Pinpoint the cell where the given text exists, returning its [X, Y] midpoint coordinate. 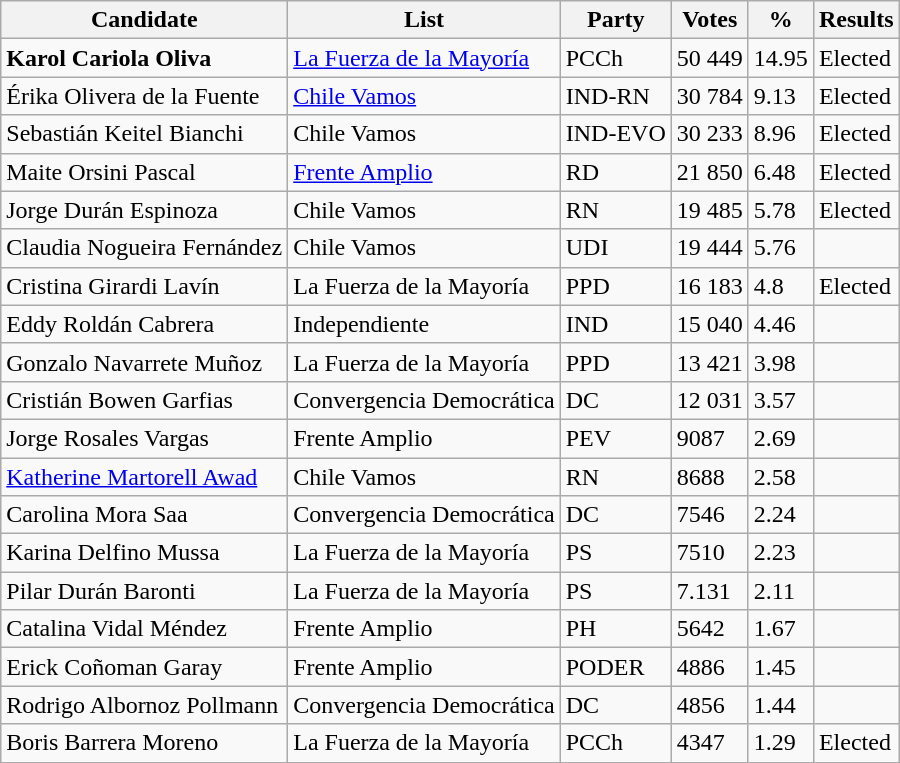
2.24 [780, 515]
4.8 [780, 286]
Katherine Martorell Awad [144, 477]
4856 [710, 705]
Pilar Durán Baronti [144, 591]
Karina Delfino Mussa [144, 553]
Sebastián Keitel Bianchi [144, 134]
5.76 [780, 248]
Érika Olivera de la Fuente [144, 96]
Independiente [424, 324]
Cristina Girardi Lavín [144, 286]
Results [856, 20]
Party [616, 20]
2.11 [780, 591]
5642 [710, 629]
Rodrigo Albornoz Pollmann [144, 705]
8688 [710, 477]
7546 [710, 515]
3.57 [780, 400]
21 850 [710, 172]
9.13 [780, 96]
2.69 [780, 438]
Candidate [144, 20]
2.58 [780, 477]
50 449 [710, 58]
PODER [616, 667]
30 233 [710, 134]
Karol Cariola Oliva [144, 58]
7510 [710, 553]
7.131 [710, 591]
Votes [710, 20]
19 444 [710, 248]
9087 [710, 438]
15 040 [710, 324]
4.46 [780, 324]
Jorge Rosales Vargas [144, 438]
12 031 [710, 400]
Jorge Durán Espinoza [144, 210]
IND-EVO [616, 134]
Eddy Roldán Cabrera [144, 324]
8.96 [780, 134]
1.67 [780, 629]
Boris Barrera Moreno [144, 743]
PEV [616, 438]
2.23 [780, 553]
% [780, 20]
14.95 [780, 58]
13 421 [710, 362]
PH [616, 629]
1.29 [780, 743]
Claudia Nogueira Fernández [144, 248]
Cristián Bowen Garfias [144, 400]
IND-RN [616, 96]
Gonzalo Navarrete Muñoz [144, 362]
19 485 [710, 210]
Carolina Mora Saa [144, 515]
1.45 [780, 667]
4347 [710, 743]
RD [616, 172]
Catalina Vidal Méndez [144, 629]
List [424, 20]
1.44 [780, 705]
Maite Orsini Pascal [144, 172]
4886 [710, 667]
Erick Coñoman Garay [144, 667]
3.98 [780, 362]
30 784 [710, 96]
IND [616, 324]
16 183 [710, 286]
UDI [616, 248]
6.48 [780, 172]
5.78 [780, 210]
